Output the (X, Y) coordinate of the center of the cell containing the given text.  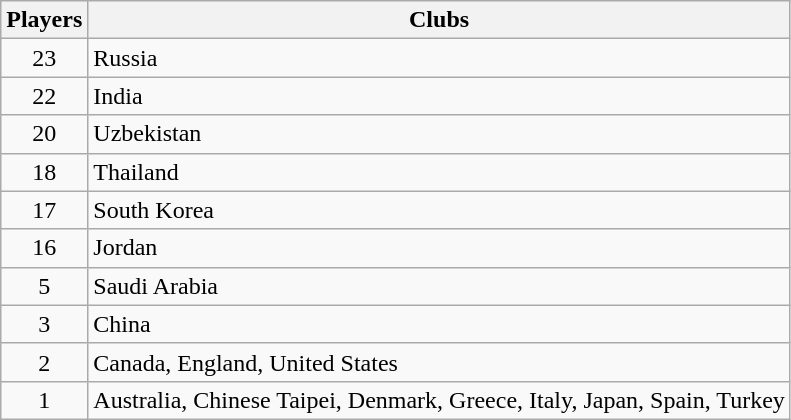
5 (44, 286)
South Korea (440, 210)
22 (44, 96)
3 (44, 324)
Canada, England, United States (440, 362)
Thailand (440, 172)
17 (44, 210)
Saudi Arabia (440, 286)
Jordan (440, 248)
20 (44, 134)
Australia, Chinese Taipei, Denmark, Greece, Italy, Japan, Spain, Turkey (440, 400)
Players (44, 20)
Clubs (440, 20)
2 (44, 362)
Russia (440, 58)
1 (44, 400)
23 (44, 58)
Uzbekistan (440, 134)
18 (44, 172)
China (440, 324)
India (440, 96)
16 (44, 248)
